Search for the cell housing the specified text and yield its (X, Y) center coordinate. 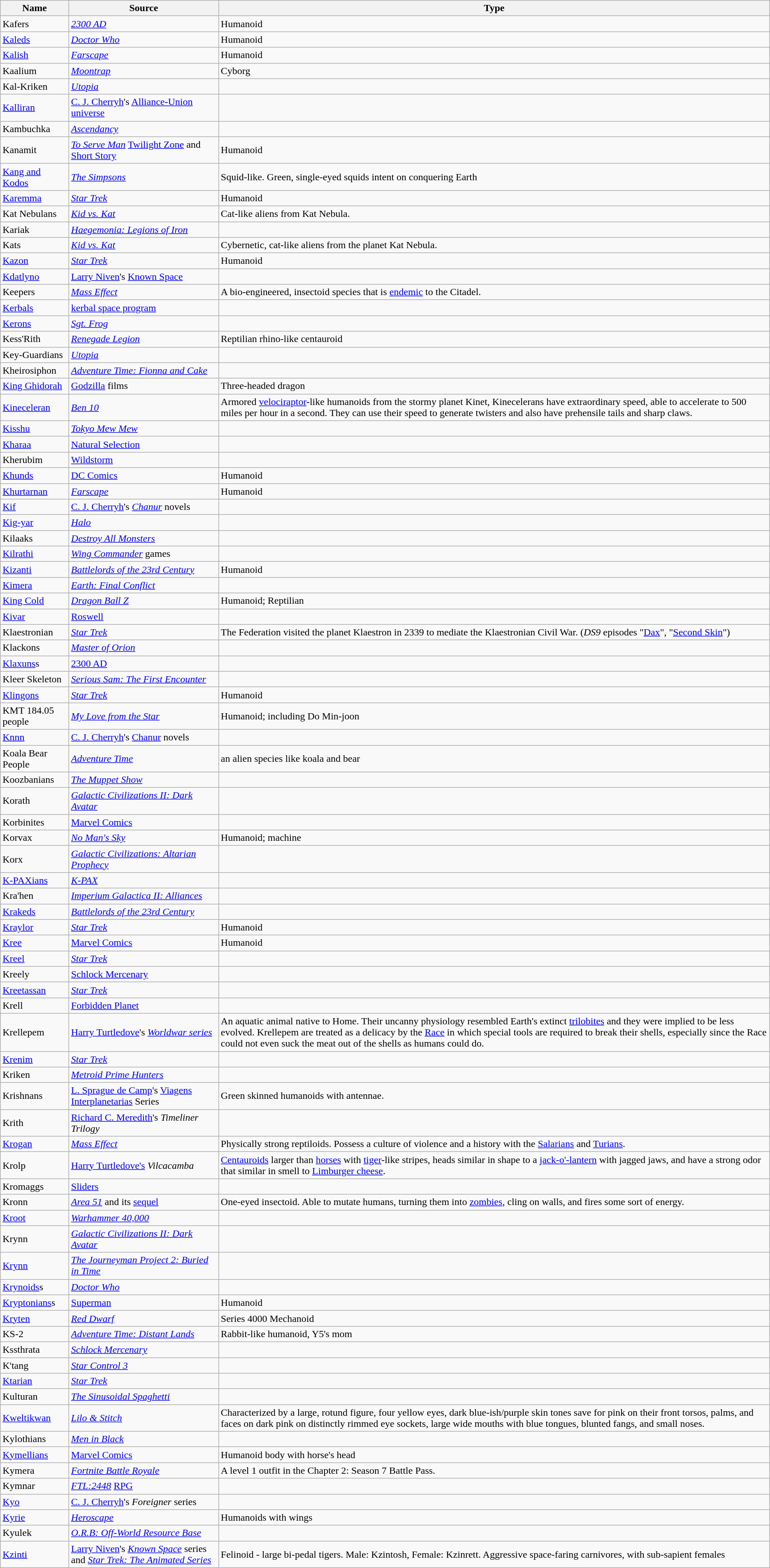
Lilo & Stitch (144, 1418)
Kroot (35, 1218)
Humanoid; machine (494, 838)
Kig-yar (35, 523)
K-PAXians (35, 880)
King Cold (35, 601)
Kilrathi (35, 554)
Kree (35, 943)
Kalish (35, 55)
Kaleds (35, 40)
Kyo (35, 1502)
Kraylor (35, 927)
Kess'Rith (35, 339)
Wing Commander games (144, 554)
Kymnar (35, 1486)
Forbidden Planet (144, 1005)
Harry Turtledove's Vilcacamba (144, 1166)
O.R.B: Off-World Resource Base (144, 1533)
Earth: Final Conflict (144, 585)
Area 51 and its sequel (144, 1202)
One-eyed insectoid. Able to mutate humans, turning them into zombies, cling on walls, and fires some sort of energy. (494, 1202)
Humanoid; including Do Min-joon (494, 716)
Kherubim (35, 460)
L. Sprague de Camp's Viagens Interplanetarias Series (144, 1096)
Kambuchka (35, 129)
Knnn (35, 737)
Adventure Time: Distant Lands (144, 1334)
Kssthrata (35, 1349)
Kriken (35, 1075)
Ktarian (35, 1381)
Korath (35, 801)
Wildstorm (144, 460)
Korbinites (35, 822)
A level 1 outfit in the Chapter 2: Season 7 Battle Pass. (494, 1470)
C. J. Cherryh's Alliance-Union universe (144, 108)
Kilaaks (35, 538)
Kryten (35, 1318)
Kalliran (35, 108)
Kerbals (35, 308)
Kheirosiphon (35, 370)
Kisshu (35, 428)
Kafers (35, 24)
Klaxunss (35, 663)
Kronn (35, 1202)
Adventure Time: Fionna and Cake (144, 370)
Keepers (35, 292)
Krakeds (35, 912)
FTL:2448 RPG (144, 1486)
Imperium Galactica II: Alliances (144, 896)
Name (35, 8)
Kymera (35, 1470)
Richard C. Meredith's Timeliner Trilogy (144, 1123)
Kaalium (35, 71)
Krolp (35, 1166)
Kymellians (35, 1455)
Destroy All Monsters (144, 538)
Type (494, 8)
Dragon Ball Z (144, 601)
Cat-like aliens from Kat Nebula. (494, 214)
Tokyo Mew Mew (144, 428)
Ascendancy (144, 129)
Klackons (35, 648)
The Federation visited the planet Klaestron in 2339 to mediate the Klaestronian Civil War. (DS9 episodes "Dax", "Second Skin") (494, 632)
Reptilian rhino-like centauroid (494, 339)
A bio-engineered, insectoid species that is endemic to the Citadel. (494, 292)
Krishnans (35, 1096)
Kulturan (35, 1397)
Key-Guardians (35, 355)
Green skinned humanoids with antennae. (494, 1096)
Haegemonia: Legions of Iron (144, 229)
Kreel (35, 958)
Krogan (35, 1144)
Kineceleran (35, 407)
Halo (144, 523)
Natural Selection (144, 444)
Sliders (144, 1186)
Fortnite Battle Royale (144, 1470)
Godzilla films (144, 386)
Kylothians (35, 1439)
Superman (144, 1303)
Physically strong reptiloids. Possess a culture of violence and a history with the Salarians and Turians. (494, 1144)
Harry Turtledove's Worldwar series (144, 1032)
Korx (35, 859)
Kdatlyno (35, 277)
Three-headed dragon (494, 386)
Humanoid; Reptilian (494, 601)
Krellepem (35, 1032)
Kang and Kodos (35, 177)
Kra'hen (35, 896)
Kat Nebulans (35, 214)
K'tang (35, 1365)
Kyrie (35, 1517)
Kleer Skeleton (35, 679)
Heroscape (144, 1517)
Krell (35, 1005)
Kharaa (35, 444)
Koozbanians (35, 780)
The Sinusoidal Spaghetti (144, 1397)
Adventure Time (144, 758)
Kariak (35, 229)
Krynoidss (35, 1287)
Kizanti (35, 570)
To Serve Man Twilight Zone and Short Story (144, 150)
Cybernetic, cat-like aliens from the planet Kat Nebula. (494, 245)
Khunds (35, 475)
an alien species like koala and bear (494, 758)
The Simpsons (144, 177)
Kanamit (35, 150)
Star Control 3 (144, 1365)
Warhammer 40,000 (144, 1218)
No Man's Sky (144, 838)
Squid-like. Green, single-eyed squids intent on conquering Earth (494, 177)
Metroid Prime Hunters (144, 1075)
Galactic Civilizations: Altarian Prophecy (144, 859)
C. J. Cherryh's Foreigner series (144, 1502)
Ben 10 (144, 407)
Rabbit-like humanoid, Y5's mom (494, 1334)
Kal-Kriken (35, 86)
DC Comics (144, 475)
Humanoids with wings (494, 1517)
Kivar (35, 616)
Korvax (35, 838)
Kweltikwan (35, 1418)
KS-2 (35, 1334)
Sgt. Frog (144, 323)
Moontrap (144, 71)
Kryptonianss (35, 1303)
Cyborg (494, 71)
Kif (35, 507)
Felinoid - large bi-pedal tigers. Male: Kzintosh, Female: Kzinrett. Aggressive space-faring carnivores, with sub-sapient females (494, 1554)
Kimera (35, 585)
Kreetassan (35, 990)
Kromaggs (35, 1186)
Karemma (35, 198)
Series 4000 Mechanoid (494, 1318)
Men in Black (144, 1439)
Kzinti (35, 1554)
Kerons (35, 323)
Red Dwarf (144, 1318)
Source (144, 8)
Klaestronian (35, 632)
Krenim (35, 1059)
Kyulek (35, 1533)
K-PAX (144, 880)
Serious Sam: The First Encounter (144, 679)
Krith (35, 1123)
The Journeyman Project 2: Buried in Time (144, 1266)
Renegade Legion (144, 339)
King Ghidorah (35, 386)
Klingons (35, 695)
The Muppet Show (144, 780)
My Love from the Star (144, 716)
Larry Niven's Known Space (144, 277)
Roswell (144, 616)
Koala Bear People (35, 758)
KMT 184.05 people (35, 716)
Kazon (35, 261)
Larry Niven's Known Space series and Star Trek: The Animated Series (144, 1554)
kerbal space program (144, 308)
Master of Orion (144, 648)
Kreely (35, 974)
Humanoid body with horse's head (494, 1455)
Khurtarnan (35, 491)
Kats (35, 245)
